Extract the [x, y] coordinate from the center of the cell holding the provided text.  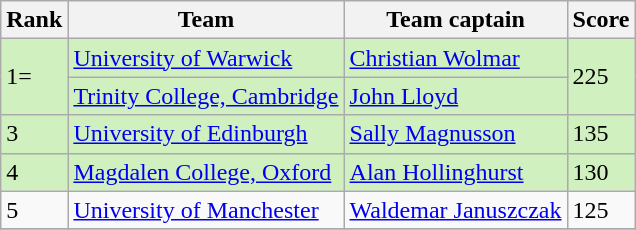
125 [601, 210]
Waldemar Januszczak [456, 210]
Score [601, 20]
Rank [34, 20]
Team captain [456, 20]
135 [601, 134]
130 [601, 172]
Team [206, 20]
4 [34, 172]
University of Edinburgh [206, 134]
3 [34, 134]
Christian Wolmar [456, 58]
Alan Hollinghurst [456, 172]
Magdalen College, Oxford [206, 172]
John Lloyd [456, 96]
Sally Magnusson [456, 134]
225 [601, 77]
5 [34, 210]
University of Manchester [206, 210]
University of Warwick [206, 58]
1= [34, 77]
Trinity College, Cambridge [206, 96]
